Output the [X, Y] coordinate of the center of the cell containing the given text.  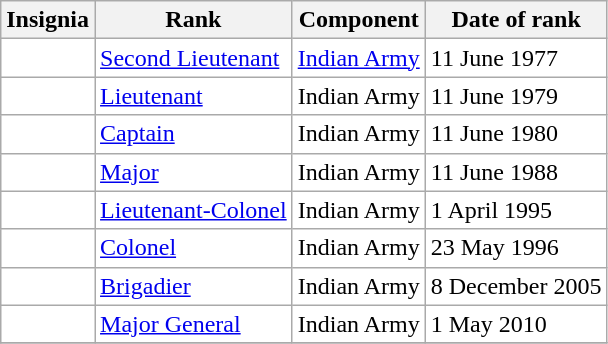
Lieutenant [194, 96]
11 June 1979 [516, 96]
Major [194, 172]
Rank [194, 20]
Lieutenant-Colonel [194, 210]
11 June 1980 [516, 134]
Major General [194, 324]
Insignia [48, 20]
Colonel [194, 248]
11 June 1988 [516, 172]
Date of rank [516, 20]
Second Lieutenant [194, 58]
23 May 1996 [516, 248]
11 June 1977 [516, 58]
Captain [194, 134]
Component [358, 20]
1 April 1995 [516, 210]
8 December 2005 [516, 286]
1 May 2010 [516, 324]
Brigadier [194, 286]
